Provide the (x, y) coordinate of the cell's center where the given text is located.  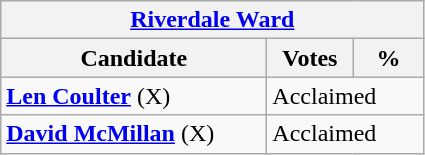
% (388, 58)
Riverdale Ward (212, 20)
Candidate (134, 58)
David McMillan (X) (134, 134)
Len Coulter (X) (134, 96)
Votes (310, 58)
